Return [X, Y] of the center of cell containing provided text 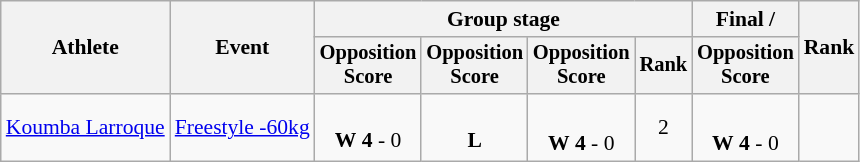
Final / [746, 19]
Athlete [86, 48]
Koumba Larroque [86, 128]
L [474, 128]
Freestyle -60kg [242, 128]
2 [664, 128]
Event [242, 48]
Group stage [504, 19]
